Pinpoint the cell where the given text exists, returning its [x, y] midpoint coordinate. 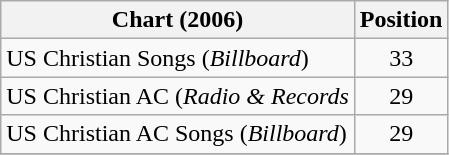
Chart (2006) [178, 20]
Position [401, 20]
US Christian Songs (Billboard) [178, 58]
33 [401, 58]
US Christian AC Songs (Billboard) [178, 134]
US Christian AC (Radio & Records [178, 96]
